Determine the (x, y) coordinate at the center of the cell enclosing the given text.  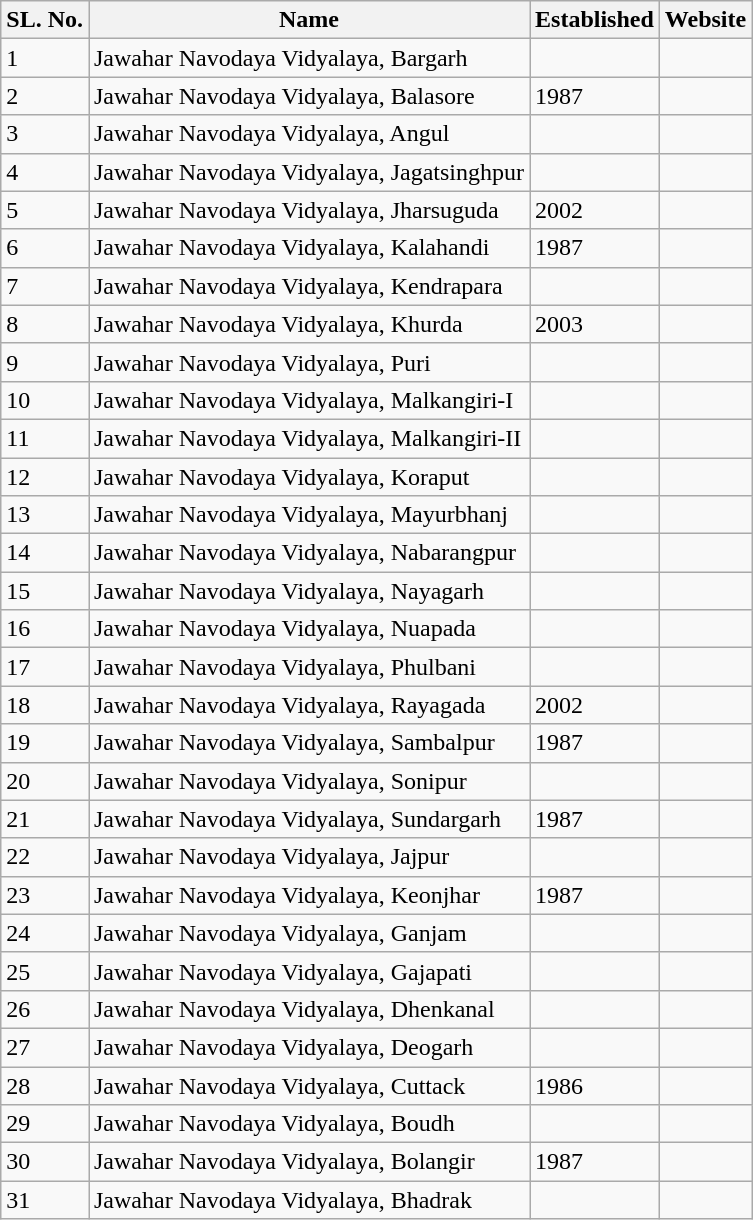
Jawahar Navodaya Vidyalaya, Puri (308, 362)
Jawahar Navodaya Vidyalaya, Phulbani (308, 667)
Jawahar Navodaya Vidyalaya, Malkangiri-I (308, 400)
17 (45, 667)
24 (45, 933)
Jawahar Navodaya Vidyalaya, Nabarangpur (308, 553)
Jawahar Navodaya Vidyalaya, Nuapada (308, 629)
Jawahar Navodaya Vidyalaya, Bargarh (308, 58)
Jawahar Navodaya Vidyalaya, Jagatsinghpur (308, 172)
29 (45, 1124)
22 (45, 857)
Jawahar Navodaya Vidyalaya, Jajpur (308, 857)
18 (45, 705)
14 (45, 553)
10 (45, 400)
30 (45, 1162)
Jawahar Navodaya Vidyalaya, Nayagarh (308, 591)
1986 (595, 1085)
31 (45, 1200)
2003 (595, 324)
20 (45, 781)
Jawahar Navodaya Vidyalaya, Malkangiri-II (308, 438)
Jawahar Navodaya Vidyalaya, Bhadrak (308, 1200)
Jawahar Navodaya Vidyalaya, Bolangir (308, 1162)
Jawahar Navodaya Vidyalaya, Koraput (308, 477)
16 (45, 629)
15 (45, 591)
11 (45, 438)
6 (45, 248)
Jawahar Navodaya Vidyalaya, Rayagada (308, 705)
28 (45, 1085)
27 (45, 1047)
3 (45, 134)
12 (45, 477)
8 (45, 324)
Jawahar Navodaya Vidyalaya, Cuttack (308, 1085)
Name (308, 20)
7 (45, 286)
23 (45, 895)
Jawahar Navodaya Vidyalaya, Balasore (308, 96)
9 (45, 362)
Jawahar Navodaya Vidyalaya, Kendrapara (308, 286)
Jawahar Navodaya Vidyalaya, Angul (308, 134)
Jawahar Navodaya Vidyalaya, Keonjhar (308, 895)
5 (45, 210)
Jawahar Navodaya Vidyalaya, Sambalpur (308, 743)
Jawahar Navodaya Vidyalaya, Deogarh (308, 1047)
Jawahar Navodaya Vidyalaya, Khurda (308, 324)
1 (45, 58)
Jawahar Navodaya Vidyalaya, Boudh (308, 1124)
Jawahar Navodaya Vidyalaya, Ganjam (308, 933)
4 (45, 172)
13 (45, 515)
Established (595, 20)
SL. No. (45, 20)
19 (45, 743)
Jawahar Navodaya Vidyalaya, Kalahandi (308, 248)
21 (45, 819)
Jawahar Navodaya Vidyalaya, Dhenkanal (308, 1009)
Jawahar Navodaya Vidyalaya, Mayurbhanj (308, 515)
Jawahar Navodaya Vidyalaya, Sundargarh (308, 819)
Jawahar Navodaya Vidyalaya, Jharsuguda (308, 210)
2 (45, 96)
Website (705, 20)
Jawahar Navodaya Vidyalaya, Gajapati (308, 971)
Jawahar Navodaya Vidyalaya, Sonipur (308, 781)
25 (45, 971)
26 (45, 1009)
